Extract the [X, Y] coordinate from the center of the cell holding the provided text.  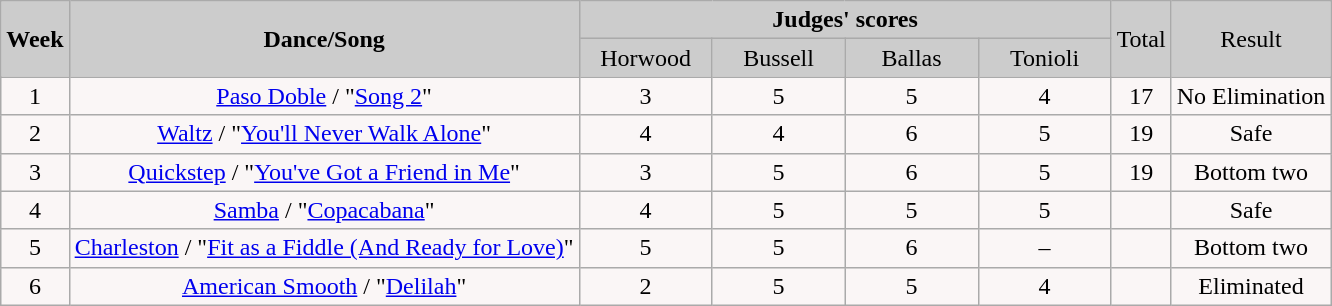
Week [35, 39]
Horwood [646, 58]
Eliminated [1251, 286]
Quickstep / "You've Got a Friend in Me" [324, 172]
Result [1251, 39]
American Smooth / "Delilah" [324, 286]
Waltz / "You'll Never Walk Alone" [324, 134]
Judges' scores [845, 20]
Charleston / "Fit as a Fiddle (And Ready for Love)" [324, 248]
No Elimination [1251, 96]
– [1044, 248]
Samba / "Copacabana" [324, 210]
17 [1141, 96]
Tonioli [1044, 58]
Dance/Song [324, 39]
Ballas [912, 58]
Paso Doble / "Song 2" [324, 96]
Total [1141, 39]
Bussell [778, 58]
1 [35, 96]
